For the text-containing cell, return its midpoint in [X, Y] coordinate format. 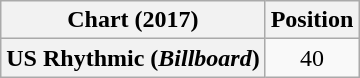
Position [312, 20]
40 [312, 58]
Chart (2017) [133, 20]
US Rhythmic (Billboard) [133, 58]
